For the text-containing cell, return its midpoint in (x, y) coordinate format. 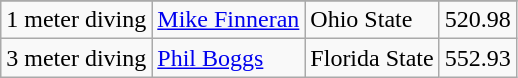
Ohio State (372, 20)
520.98 (478, 20)
Florida State (372, 58)
552.93 (478, 58)
1 meter diving (76, 20)
Phil Boggs (228, 58)
Mike Finneran (228, 20)
3 meter diving (76, 58)
